Scan for the cell matching the given text and deliver its [X, Y] coordinate at center. 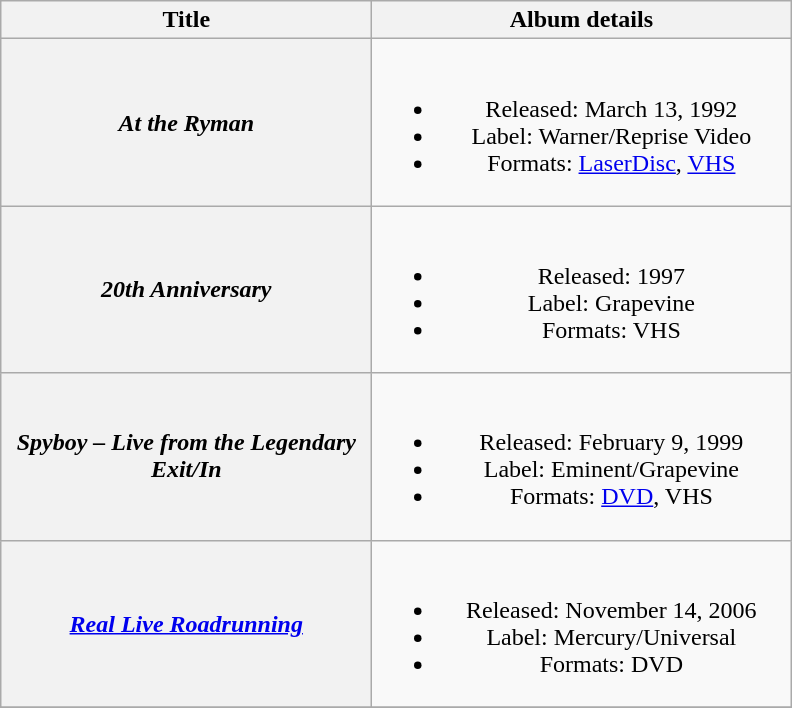
Released: February 9, 1999Label: Eminent/GrapevineFormats: DVD, VHS [582, 456]
Released: 1997Label: GrapevineFormats: VHS [582, 290]
20th Anniversary [186, 290]
Released: March 13, 1992Label: Warner/Reprise VideoFormats: LaserDisc, VHS [582, 122]
Real Live Roadrunning [186, 624]
Title [186, 20]
Released: November 14, 2006Label: Mercury/UniversalFormats: DVD [582, 624]
Album details [582, 20]
At the Ryman [186, 122]
Spyboy – Live from the Legendary Exit/In [186, 456]
